Search for the cell housing the specified text and yield its (x, y) center coordinate. 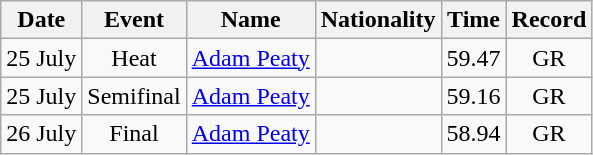
Date (42, 20)
Final (134, 134)
26 July (42, 134)
59.47 (474, 58)
Nationality (378, 20)
Event (134, 20)
59.16 (474, 96)
Name (250, 20)
Semifinal (134, 96)
58.94 (474, 134)
Heat (134, 58)
Record (549, 20)
Time (474, 20)
